For the text-containing cell, return its midpoint in [X, Y] coordinate format. 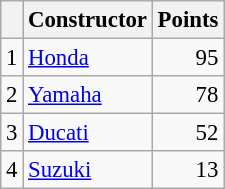
Suzuki [88, 170]
Honda [88, 58]
Yamaha [88, 95]
95 [188, 58]
78 [188, 95]
Constructor [88, 20]
2 [12, 95]
Ducati [88, 133]
13 [188, 170]
3 [12, 133]
52 [188, 133]
4 [12, 170]
Points [188, 20]
1 [12, 58]
